Locate the cell with the specified text and output its [X, Y] center coordinate. 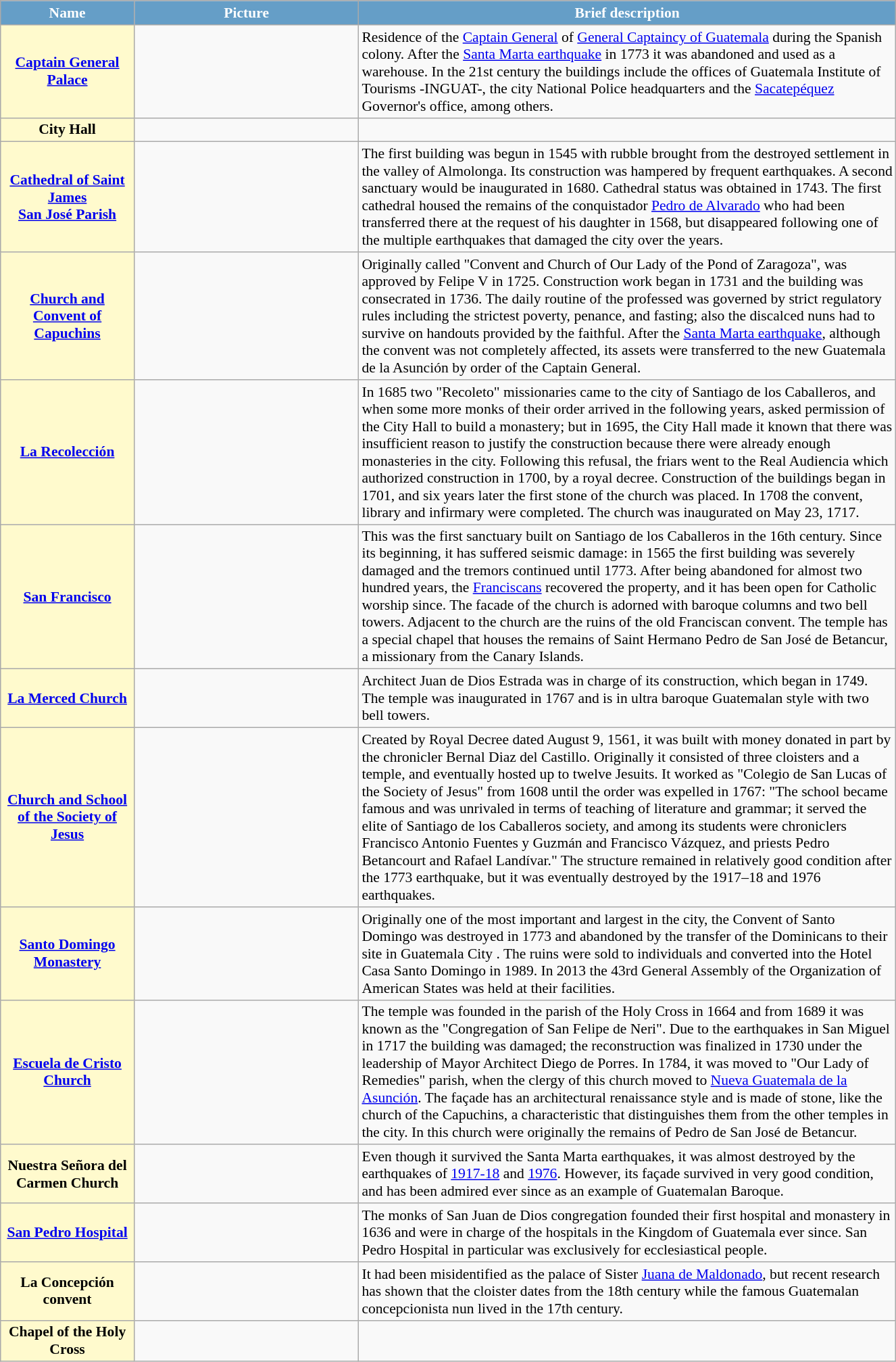
Church and School of the Society of Jesus [68, 818]
Name [68, 13]
La Recolección [68, 452]
Escuela de Cristo Church [68, 1072]
San Pedro Hospital [68, 1233]
Church and Convent of Capuchins [68, 316]
Nuestra Señora del Carmen Church [68, 1175]
San Francisco [68, 597]
Chapel of the Holy Cross [68, 1341]
La Concepción convent [68, 1291]
Picture [246, 13]
Cathedral of Saint JamesSan José Parish [68, 197]
La Merced Church [68, 699]
City Hall [68, 130]
Brief description [627, 13]
Captain General Palace [68, 72]
Santo Domingo Monastery [68, 954]
